Scan for the cell matching the given text and deliver its (X, Y) coordinate at center. 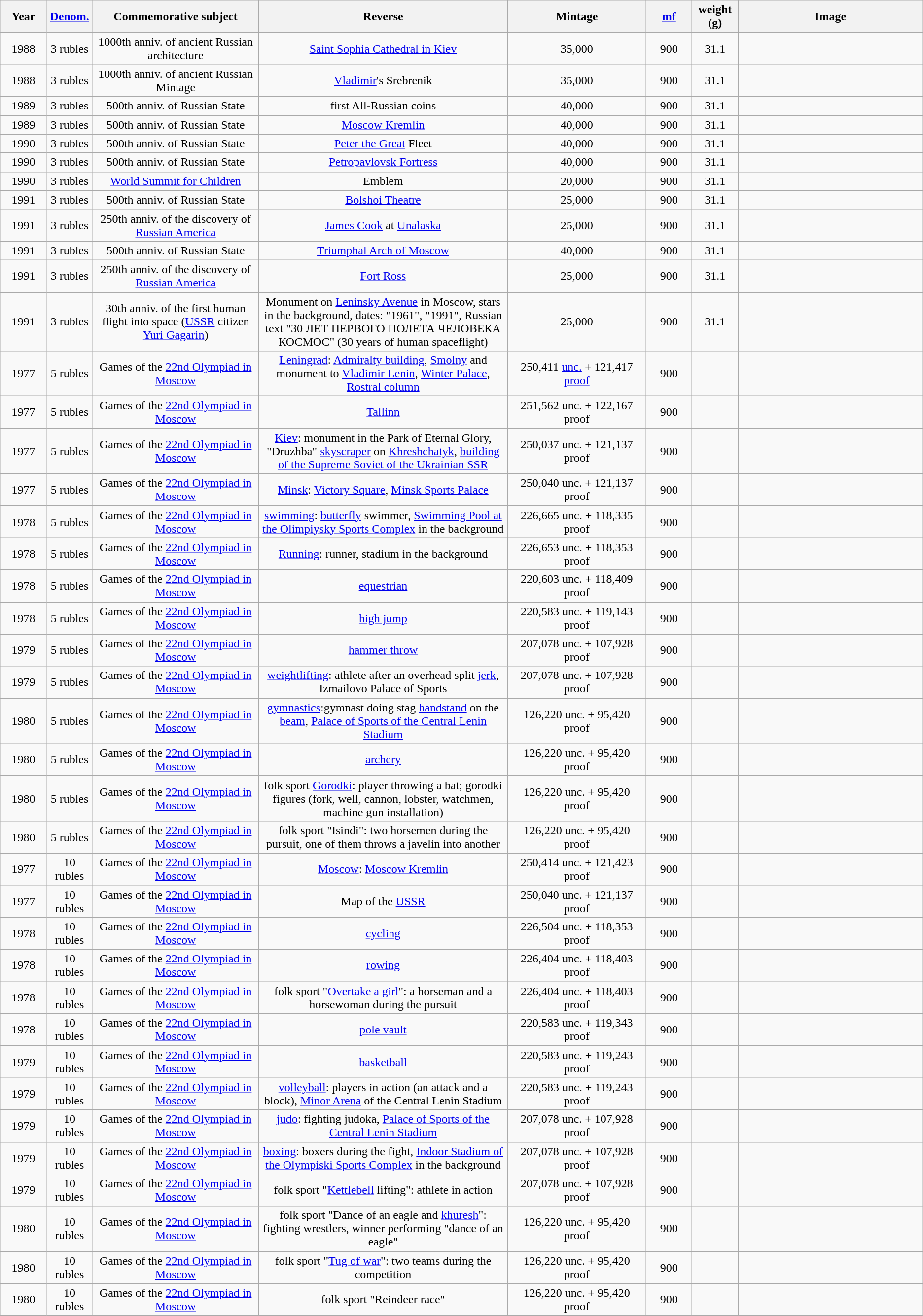
folk sport "Overtake a girl": a horseman and a horsewoman during the pursuit (383, 998)
Bolshoi Theatre (383, 200)
rowing (383, 965)
Running: runner, stadium in the background (383, 554)
World Summit for Children (176, 181)
Tallinn (383, 412)
boxing: boxers during the fight, Indoor Stadium of the Olympiski Sports Complex in the background (383, 1158)
Moscow: Moscow Kremlin (383, 869)
weight (g) (715, 17)
220,583 unc. + 119,343 proof (577, 1030)
20,000 (577, 181)
1000th anniv. of ancient Russian architecture (176, 48)
226,665 unc. + 118,335 proof (577, 522)
220,583 unc. + 119,143 proof (577, 618)
equestrian (383, 586)
folk sport "Tug of war": two teams during the competition (383, 1267)
basketball (383, 1062)
Moscow Kremlin (383, 125)
1000th anniv. of ancient Russian Mintage (176, 81)
folk sport "Kettlebell lifting": athlete in action (383, 1190)
Map of the USSR (383, 901)
Minsk: Victory Square, Minsk Sports Palace (383, 490)
Peter the Great Fleet (383, 143)
Saint Sophia Cathedral in Kiev (383, 48)
folk sport Gorodki: player throwing a bat; gorodki figures (fork, well, cannon, lobster, watchmen, machine gun installation) (383, 798)
mf (669, 17)
30th anniv. of the first human flight into space (USSR citizen Yuri Gagarin) (176, 321)
Kiev: monument in the Park of Eternal Glory, "Druzhba" skyscraper on Khreshchatyk, building of the Supreme Soviet of the Ukrainian SSR (383, 451)
folk sport "Reindeer race" (383, 1300)
Triumphal Arch of Moscow (383, 250)
226,504 unc. + 118,353 proof (577, 934)
archery (383, 759)
hammer throw (383, 650)
volleyball: players in action (an attack and a block), Minor Arena of the Central Lenin Stadium (383, 1094)
Denom. (70, 17)
pole vault (383, 1030)
cycling (383, 934)
high jump (383, 618)
Mintage (577, 17)
Reverse (383, 17)
Year (24, 17)
Fort Ross (383, 276)
Leningrad: Admiralty building, Smolny and monument to Vladimir Lenin, Winter Palace, Rostral column (383, 374)
250,414 unc. + 121,423 proof (577, 869)
Commemorative subject (176, 17)
226,653 unc. + 118,353 proof (577, 554)
gymnastics:gymnast doing stag handstand on the beam, Palace of Sports of the Central Lenin Stadium (383, 721)
weightlifting: athlete after an overhead split jerk, Izmailovo Palace of Sports (383, 682)
250,037 unc. + 121,137 proof (577, 451)
first All-Russian coins (383, 106)
folk sport "Isindi": two horsemen during the pursuit, one of them throws a javelin into another (383, 837)
220,603 unc. + 118,409 proof (577, 586)
James Cook at Unalaska (383, 225)
Image (830, 17)
Emblem (383, 181)
250,411 unc. + 121,417 proof (577, 374)
folk sport "Dance of an eagle and khuresh": fighting wrestlers, winner performing "dance of an eagle" (383, 1229)
judo: fighting judoka, Palace of Sports of the Central Lenin Stadium (383, 1126)
Vladimir's Srebrenik (383, 81)
Petropavlovsk Fortress (383, 162)
251,562 unc. + 122,167 proof (577, 412)
swimming: butterfly swimmer, Swimming Pool at the Olimpiysky Sports Complex in the background (383, 522)
